Return the [X, Y] coordinate for the center point of the cell that contains the specified text.  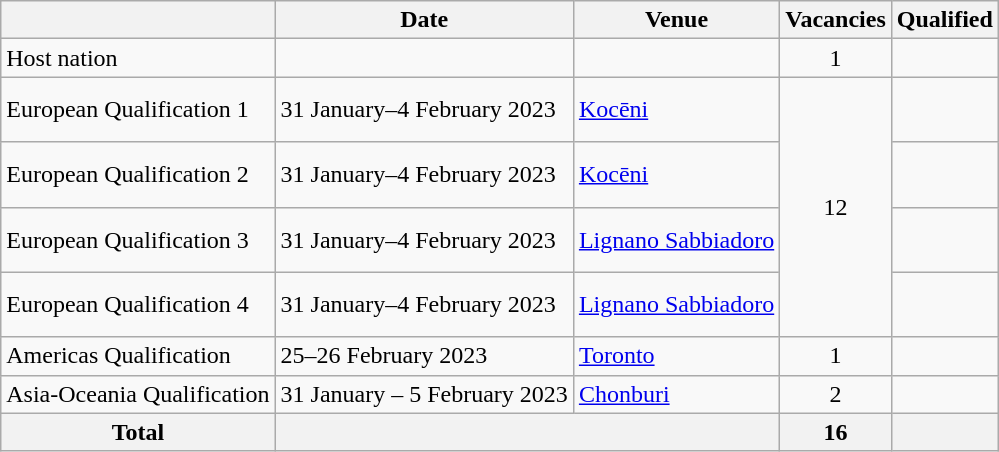
Americas Qualification [138, 356]
Date [424, 20]
Venue [676, 20]
12 [836, 207]
European Qualification 3 [138, 240]
16 [836, 432]
31 January – 5 February 2023 [424, 394]
Asia-Oceania Qualification [138, 394]
European Qualification 2 [138, 174]
Vacancies [836, 20]
European Qualification 1 [138, 110]
25–26 February 2023 [424, 356]
2 [836, 394]
Total [138, 432]
European Qualification 4 [138, 304]
Chonburi [676, 394]
Toronto [676, 356]
Host nation [138, 58]
Qualified [944, 20]
